Return the [x, y] coordinate for the center point of the cell that contains the specified text.  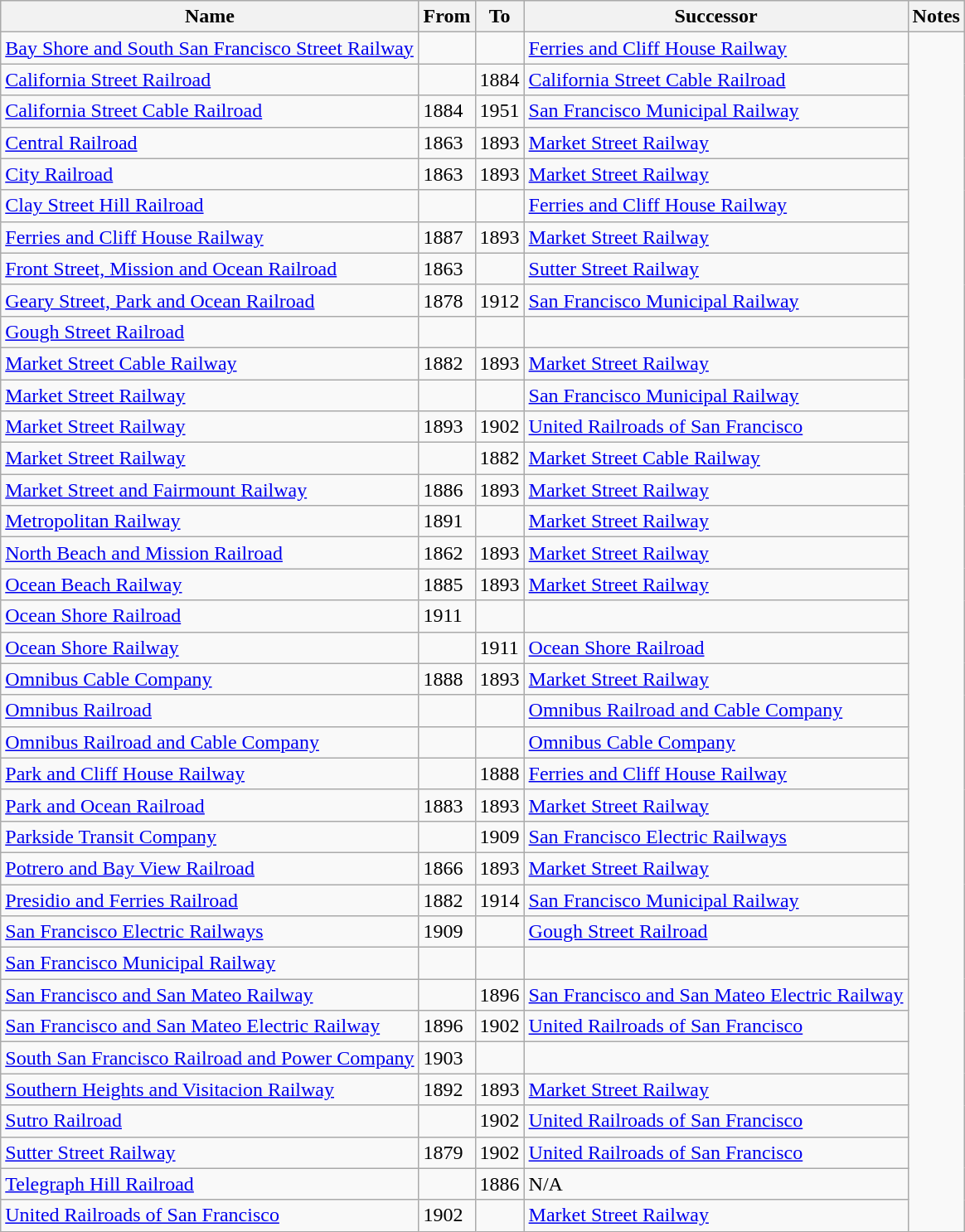
1903 [447, 1058]
Market Street and Fairmount Railway [210, 490]
1878 [447, 300]
1885 [447, 584]
1883 [447, 805]
Front Street, Mission and Ocean Railroad [210, 269]
1887 [447, 237]
1914 [499, 900]
Notes [936, 17]
California Street Railroad [210, 80]
Ocean Shore Railway [210, 648]
Telegraph Hill Railroad [210, 1184]
Sutro Railroad [210, 1121]
San Francisco and San Mateo Railway [210, 995]
Ocean Beach Railway [210, 584]
Bay Shore and South San Francisco Street Railway [210, 48]
Parkside Transit Company [210, 837]
Metropolitan Railway [210, 521]
South San Francisco Railroad and Power Company [210, 1058]
1862 [447, 553]
1951 [499, 111]
N/A [716, 1184]
From [447, 17]
Name [210, 17]
Successor [716, 17]
1879 [447, 1152]
Southern Heights and Visitacion Railway [210, 1089]
North Beach and Mission Railroad [210, 553]
Presidio and Ferries Railroad [210, 900]
Potrero and Bay View Railroad [210, 868]
Central Railroad [210, 143]
1892 [447, 1089]
City Railroad [210, 174]
1891 [447, 521]
1912 [499, 300]
Park and Ocean Railroad [210, 805]
Geary Street, Park and Ocean Railroad [210, 300]
Clay Street Hill Railroad [210, 206]
1866 [447, 868]
To [499, 17]
Omnibus Railroad [210, 711]
Park and Cliff House Railway [210, 774]
